Pinpoint the cell where the given text exists, returning its [X, Y] midpoint coordinate. 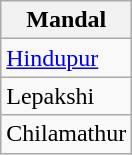
Mandal [66, 20]
Lepakshi [66, 96]
Chilamathur [66, 134]
Hindupur [66, 58]
